Capture the cell that displays the provided text and extract its (X, Y) central coordinate. 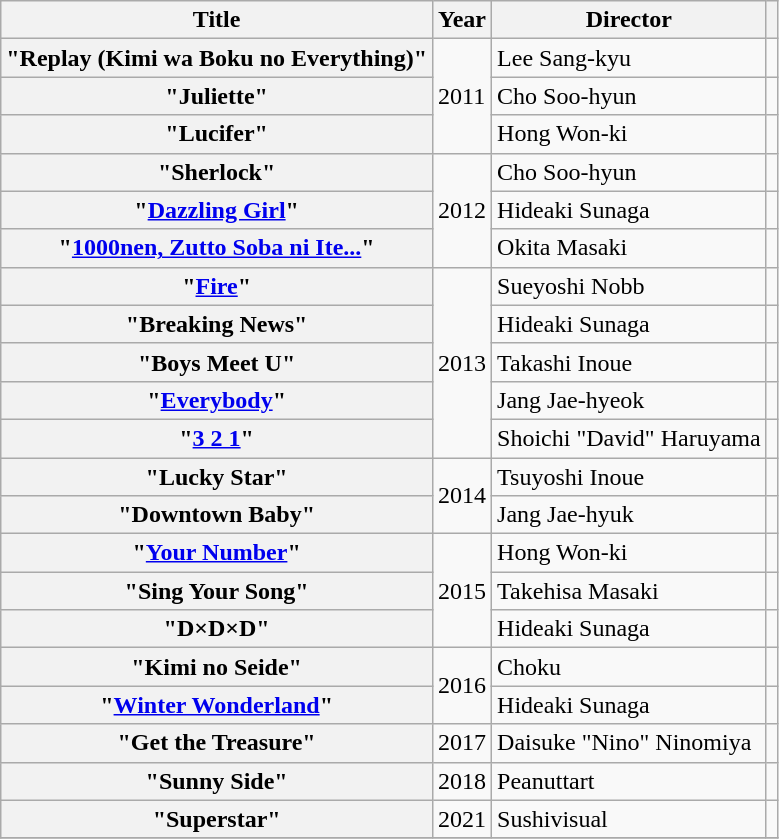
"D×D×D" (217, 629)
2021 (462, 819)
Okita Masaki (630, 248)
2017 (462, 743)
Daisuke "Nino" Ninomiya (630, 743)
"Downtown Baby" (217, 515)
"3 2 1" (217, 438)
"Boys Meet U" (217, 362)
2015 (462, 591)
Lee Sang-kyu (630, 58)
Sushivisual (630, 819)
Tsuyoshi Inoue (630, 477)
"Kimi no Seide" (217, 667)
Takehisa Masaki (630, 591)
"Sing Your Song" (217, 591)
2014 (462, 496)
2013 (462, 362)
"Get the Treasure" (217, 743)
2016 (462, 686)
"Everybody" (217, 400)
Sueyoshi Nobb (630, 286)
"Winter Wonderland" (217, 705)
"Breaking News" (217, 324)
"Fire" (217, 286)
2012 (462, 210)
"1000nen, Zutto Soba ni Ite..." (217, 248)
"Dazzling Girl" (217, 210)
Jang Jae-hyuk (630, 515)
Year (462, 20)
"Your Number" (217, 553)
"Lucifer" (217, 134)
Director (630, 20)
Title (217, 20)
"Replay (Kimi wa Boku no Everything)" (217, 58)
Jang Jae-hyeok (630, 400)
"Superstar" (217, 819)
"Sunny Side" (217, 781)
Takashi Inoue (630, 362)
Choku (630, 667)
2018 (462, 781)
Peanuttart (630, 781)
2011 (462, 96)
Shoichi "David" Haruyama (630, 438)
"Juliette" (217, 96)
"Lucky Star" (217, 477)
"Sherlock" (217, 172)
